Capture the cell that displays the provided text and extract its [X, Y] central coordinate. 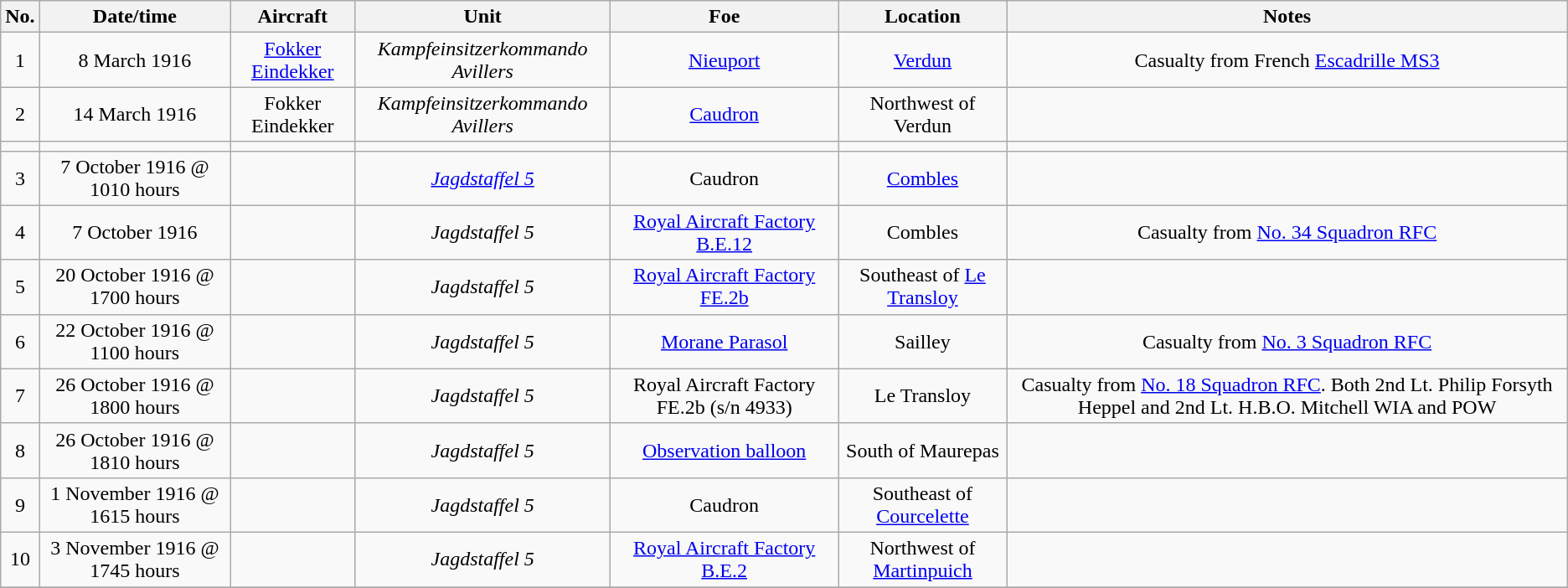
Northwest of Martinpuich [923, 560]
20 October 1916 @ 1700 hours [134, 286]
Nieuport [724, 60]
Casualty from No. 3 Squadron RFC [1287, 342]
Unit [482, 17]
Casualty from French Escadrille MS3 [1287, 60]
4 [20, 233]
Foe [724, 17]
Royal Aircraft Factory B.E.2 [724, 560]
2 [20, 114]
Verdun [923, 60]
10 [20, 560]
9 [20, 504]
6 [20, 342]
Royal Aircraft Factory FE.2b [724, 286]
8 March 1916 [134, 60]
Le Transloy [923, 395]
Northwest of Verdun [923, 114]
8 [20, 451]
7 [20, 395]
26 October 1916 @ 1810 hours [134, 451]
No. [20, 17]
Casualty from No. 18 Squadron RFC. Both 2nd Lt. Philip Forsyth Heppel and 2nd Lt. H.B.O. Mitchell WIA and POW [1287, 395]
Aircraft [293, 17]
Observation balloon [724, 451]
Location [923, 17]
Casualty from No. 34 Squadron RFC [1287, 233]
3 [20, 178]
1 [20, 60]
Royal Aircraft Factory FE.2b (s/n 4933) [724, 395]
Notes [1287, 17]
South of Maurepas [923, 451]
Morane Parasol [724, 342]
Southeast of Le Transloy [923, 286]
26 October 1916 @ 1800 hours [134, 395]
14 March 1916 [134, 114]
22 October 1916 @ 1100 hours [134, 342]
3 November 1916 @ 1745 hours [134, 560]
5 [20, 286]
7 October 1916 [134, 233]
7 October 1916 @ 1010 hours [134, 178]
Royal Aircraft Factory B.E.12 [724, 233]
1 November 1916 @ 1615 hours [134, 504]
Southeast of Courcelette [923, 504]
Date/time [134, 17]
Sailley [923, 342]
